Identify which cell holds the provided text, then report its (X, Y) central coordinate. 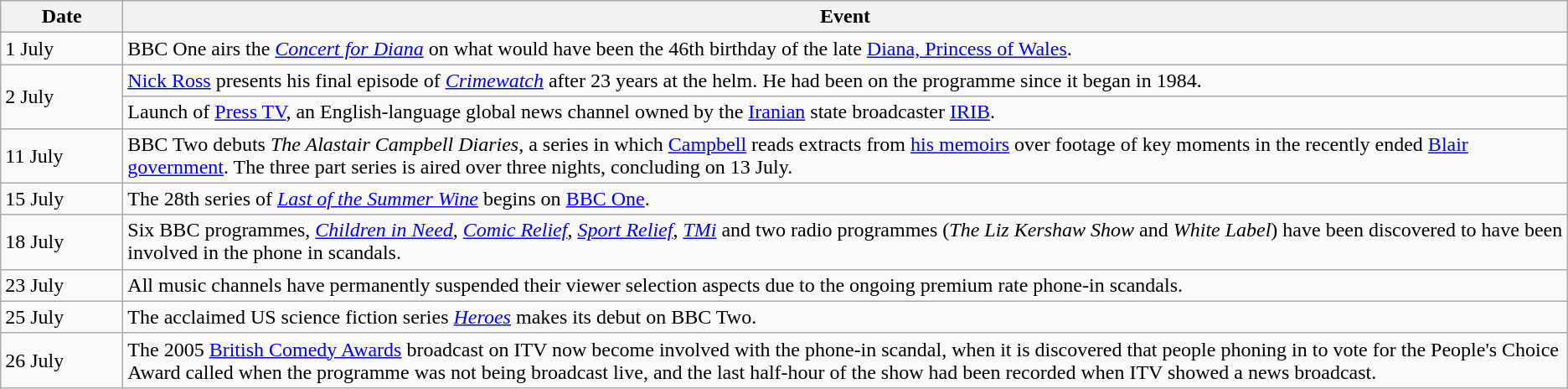
18 July (62, 241)
11 July (62, 156)
Nick Ross presents his final episode of Crimewatch after 23 years at the helm. He had been on the programme since it began in 1984. (845, 80)
23 July (62, 285)
25 July (62, 317)
15 July (62, 199)
1 July (62, 49)
26 July (62, 360)
2 July (62, 96)
BBC One airs the Concert for Diana on what would have been the 46th birthday of the late Diana, Princess of Wales. (845, 49)
The acclaimed US science fiction series Heroes makes its debut on BBC Two. (845, 317)
Event (845, 17)
The 28th series of Last of the Summer Wine begins on BBC One. (845, 199)
Date (62, 17)
Launch of Press TV, an English-language global news channel owned by the Iranian state broadcaster IRIB. (845, 112)
All music channels have permanently suspended their viewer selection aspects due to the ongoing premium rate phone-in scandals. (845, 285)
